Provide the (X, Y) coordinate of the cell's center where the given text is located.  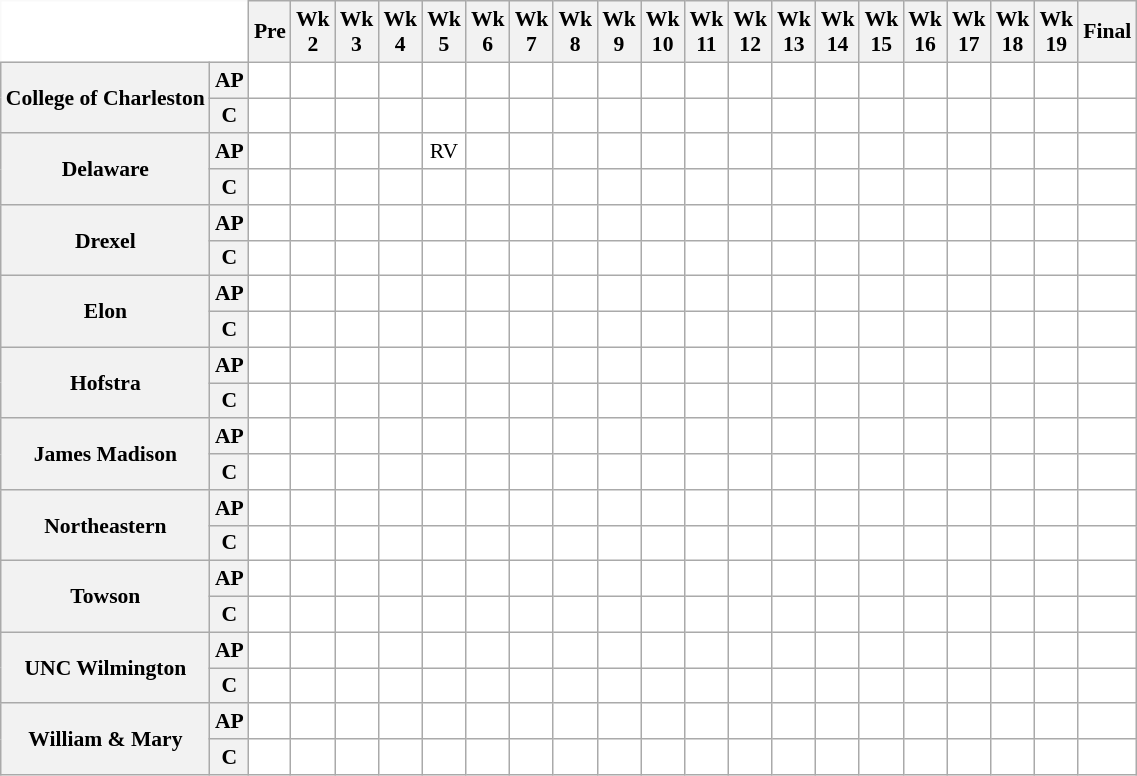
Wk8 (575, 32)
Wk3 (357, 32)
Wk6 (488, 32)
William & Mary (106, 740)
Wk5 (444, 32)
Wk9 (619, 32)
Northeastern (106, 526)
Wk16 (925, 32)
Hofstra (106, 382)
Delaware (106, 170)
UNC Wilmington (106, 668)
Wk7 (532, 32)
Pre (270, 32)
College of Charleston (106, 98)
Wk14 (838, 32)
James Madison (106, 454)
Wk17 (969, 32)
Wk13 (794, 32)
Elon (106, 312)
RV (444, 152)
Wk11 (707, 32)
Wk10 (663, 32)
Towson (106, 596)
Wk15 (881, 32)
Wk12 (750, 32)
Wk4 (400, 32)
Wk2 (313, 32)
Wk18 (1013, 32)
Final (1107, 32)
Drexel (106, 240)
Wk19 (1056, 32)
